Detect which cell encompasses the target text, then output its [x, y] center coordinate. 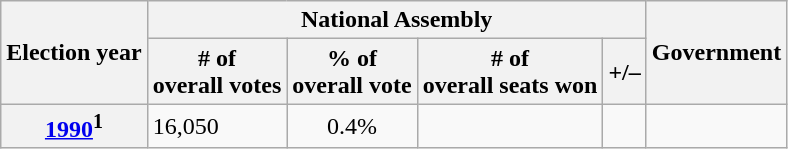
# ofoverall seats won [510, 72]
+/– [624, 72]
National Assembly [396, 20]
% ofoverall vote [352, 72]
16,050 [217, 126]
19901 [74, 126]
# ofoverall votes [217, 72]
0.4% [352, 126]
Election year [74, 52]
Government [716, 52]
